Capture the cell that displays the provided text and extract its (X, Y) central coordinate. 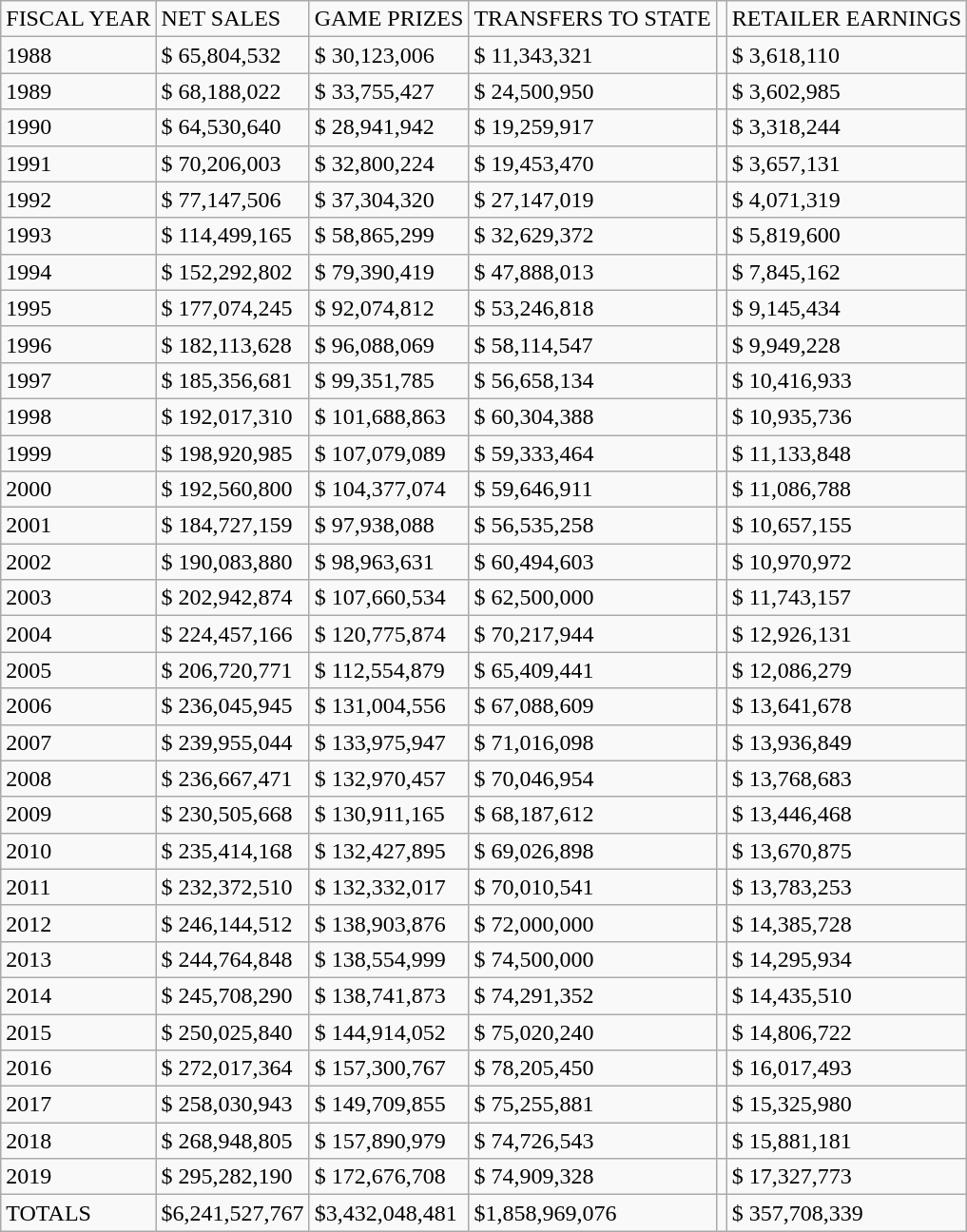
$ 7,845,162 (846, 272)
$ 5,819,600 (846, 236)
$ 60,304,388 (592, 416)
$ 59,333,464 (592, 453)
$ 74,909,328 (592, 1177)
$ 131,004,556 (389, 706)
1997 (78, 380)
$ 96,088,069 (389, 344)
$ 12,926,131 (846, 634)
1991 (78, 164)
2002 (78, 562)
$ 13,641,678 (846, 706)
1998 (78, 416)
$ 157,300,767 (389, 1068)
$3,432,048,481 (389, 1213)
$ 133,975,947 (389, 742)
$ 78,205,450 (592, 1068)
$ 107,660,534 (389, 598)
$ 295,282,190 (232, 1177)
$ 244,764,848 (232, 959)
$ 37,304,320 (389, 200)
1995 (78, 308)
$ 62,500,000 (592, 598)
$ 74,726,543 (592, 1141)
$ 232,372,510 (232, 887)
$ 59,646,911 (592, 490)
$ 10,416,933 (846, 380)
1994 (78, 272)
$ 112,554,879 (389, 670)
$ 9,949,228 (846, 344)
$ 132,970,457 (389, 779)
$ 56,658,134 (592, 380)
NET SALES (232, 19)
$ 60,494,603 (592, 562)
1996 (78, 344)
$ 56,535,258 (592, 526)
$ 65,409,441 (592, 670)
$ 144,914,052 (389, 1031)
$ 16,017,493 (846, 1068)
2018 (78, 1141)
1999 (78, 453)
$ 235,414,168 (232, 851)
1993 (78, 236)
2010 (78, 851)
$ 32,800,224 (389, 164)
1988 (78, 55)
$ 72,000,000 (592, 923)
$ 47,888,013 (592, 272)
2006 (78, 706)
$ 58,114,547 (592, 344)
$ 198,920,985 (232, 453)
$ 192,560,800 (232, 490)
$ 206,720,771 (232, 670)
$ 75,020,240 (592, 1031)
$ 3,657,131 (846, 164)
2019 (78, 1177)
$ 24,500,950 (592, 91)
$ 74,500,000 (592, 959)
TOTALS (78, 1213)
$ 202,942,874 (232, 598)
$1,858,969,076 (592, 1213)
$ 68,187,612 (592, 815)
$ 107,079,089 (389, 453)
$ 114,499,165 (232, 236)
2009 (78, 815)
$ 245,708,290 (232, 995)
$ 97,938,088 (389, 526)
$ 64,530,640 (232, 127)
$ 15,881,181 (846, 1141)
1989 (78, 91)
$ 3,602,985 (846, 91)
$ 11,086,788 (846, 490)
$ 3,318,244 (846, 127)
$ 130,911,165 (389, 815)
$ 149,709,855 (389, 1105)
$ 67,088,609 (592, 706)
$ 79,390,419 (389, 272)
$ 14,435,510 (846, 995)
$ 28,941,942 (389, 127)
$ 12,086,279 (846, 670)
2007 (78, 742)
$ 120,775,874 (389, 634)
$ 132,332,017 (389, 887)
$ 13,936,849 (846, 742)
$ 157,890,979 (389, 1141)
$ 77,147,506 (232, 200)
$ 14,806,722 (846, 1031)
$ 250,025,840 (232, 1031)
GAME PRIZES (389, 19)
$ 69,026,898 (592, 851)
$ 230,505,668 (232, 815)
$ 74,291,352 (592, 995)
$ 70,010,541 (592, 887)
$ 13,768,683 (846, 779)
$ 70,206,003 (232, 164)
$ 98,963,631 (389, 562)
$ 70,046,954 (592, 779)
$ 10,657,155 (846, 526)
2003 (78, 598)
$ 172,676,708 (389, 1177)
$ 70,217,944 (592, 634)
2013 (78, 959)
$ 19,453,470 (592, 164)
$ 92,074,812 (389, 308)
1990 (78, 127)
2017 (78, 1105)
TRANSFERS TO STATE (592, 19)
$ 152,292,802 (232, 272)
2016 (78, 1068)
$ 357,708,339 (846, 1213)
$ 138,903,876 (389, 923)
$ 65,804,532 (232, 55)
$ 99,351,785 (389, 380)
$ 132,427,895 (389, 851)
$ 10,935,736 (846, 416)
$ 53,246,818 (592, 308)
1992 (78, 200)
$ 13,670,875 (846, 851)
2011 (78, 887)
$ 11,133,848 (846, 453)
$ 185,356,681 (232, 380)
$ 184,727,159 (232, 526)
$ 192,017,310 (232, 416)
$ 190,083,880 (232, 562)
$ 14,385,728 (846, 923)
$ 14,295,934 (846, 959)
$ 258,030,943 (232, 1105)
FISCAL YEAR (78, 19)
$ 9,145,434 (846, 308)
$ 246,144,512 (232, 923)
$ 4,071,319 (846, 200)
$ 177,074,245 (232, 308)
$ 19,259,917 (592, 127)
2012 (78, 923)
2008 (78, 779)
RETAILER EARNINGS (846, 19)
2005 (78, 670)
$ 239,955,044 (232, 742)
$ 68,188,022 (232, 91)
$ 236,667,471 (232, 779)
2015 (78, 1031)
2014 (78, 995)
$ 27,147,019 (592, 200)
2004 (78, 634)
$6,241,527,767 (232, 1213)
$ 17,327,773 (846, 1177)
$ 101,688,863 (389, 416)
$ 15,325,980 (846, 1105)
$ 11,743,157 (846, 598)
$ 13,783,253 (846, 887)
$ 182,113,628 (232, 344)
$ 13,446,468 (846, 815)
$ 33,755,427 (389, 91)
$ 224,457,166 (232, 634)
$ 272,017,364 (232, 1068)
2000 (78, 490)
$ 268,948,805 (232, 1141)
$ 10,970,972 (846, 562)
$ 3,618,110 (846, 55)
$ 104,377,074 (389, 490)
$ 71,016,098 (592, 742)
$ 236,045,945 (232, 706)
$ 11,343,321 (592, 55)
$ 75,255,881 (592, 1105)
$ 32,629,372 (592, 236)
$ 58,865,299 (389, 236)
$ 138,741,873 (389, 995)
$ 138,554,999 (389, 959)
2001 (78, 526)
$ 30,123,006 (389, 55)
